Return the [x, y] coordinate for the center point of the cell that contains the specified text.  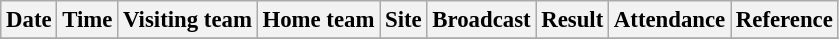
Reference [785, 20]
Broadcast [482, 20]
Visiting team [188, 20]
Date [29, 20]
Site [404, 20]
Time [88, 20]
Home team [318, 20]
Result [572, 20]
Attendance [670, 20]
